Extract the (x, y) coordinate from the center of the cell holding the provided text.  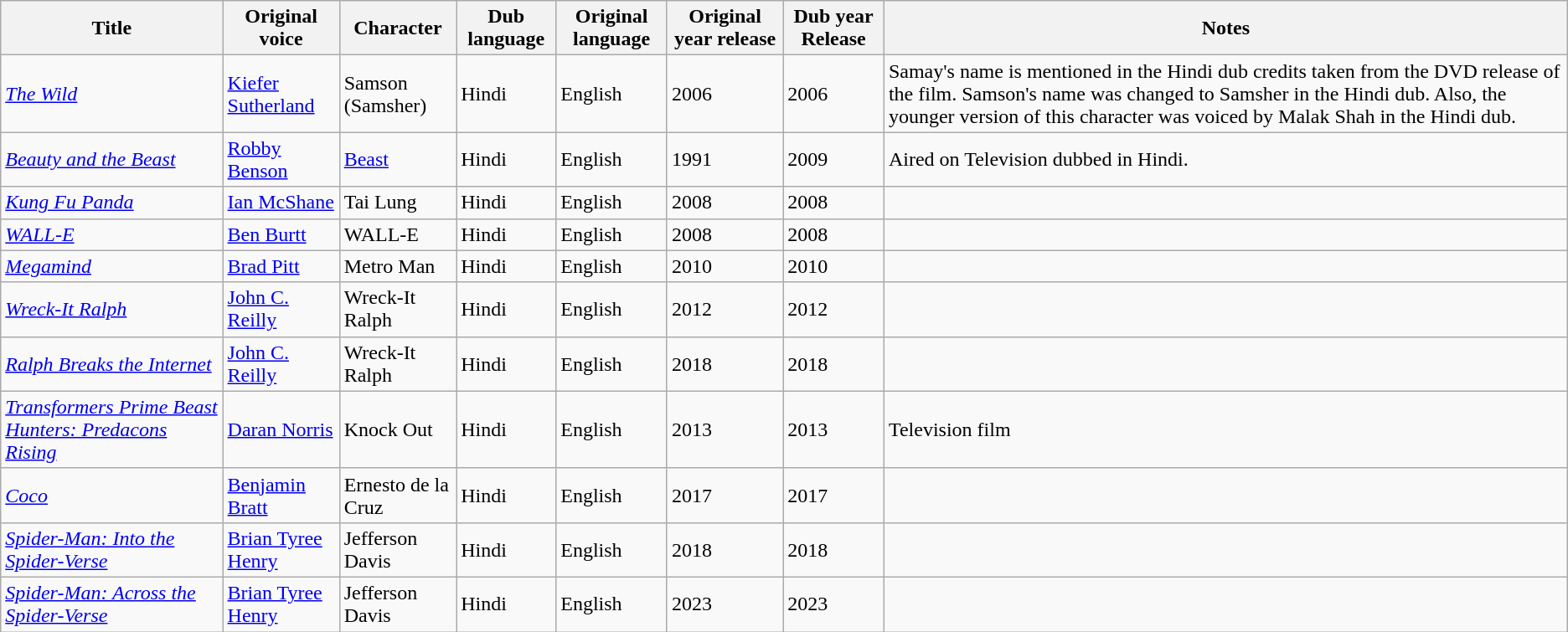
Original year release (725, 28)
Megamind (112, 266)
Ian McShane (281, 203)
Knock Out (398, 429)
Title (112, 28)
1991 (725, 159)
Television film (1225, 429)
Samson(Samsher) (398, 94)
Dub year Release (834, 28)
Ben Burtt (281, 234)
Transformers Prime Beast Hunters: Predacons Rising (112, 429)
2009 (834, 159)
Spider-Man: Across the Spider-Verse (112, 604)
Daran Norris (281, 429)
Original language (611, 28)
Brad Pitt (281, 266)
Beauty and the Beast (112, 159)
Robby Benson (281, 159)
Aired on Television dubbed in Hindi. (1225, 159)
Coco (112, 496)
Original voice (281, 28)
Notes (1225, 28)
Character (398, 28)
Tai Lung (398, 203)
Kung Fu Panda (112, 203)
Metro Man (398, 266)
Benjamin Bratt (281, 496)
Spider-Man: Into the Spider-Verse (112, 549)
Ernesto de la Cruz (398, 496)
Beast (398, 159)
Kiefer Sutherland (281, 94)
Dub language (506, 28)
The Wild (112, 94)
Ralph Breaks the Internet (112, 363)
